Return the (x, y) coordinate for the center point of the cell that contains the specified text.  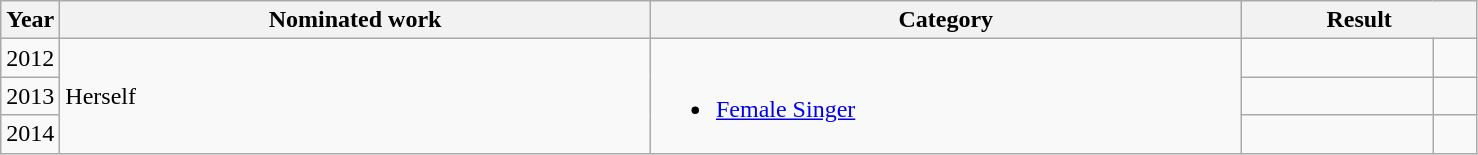
2013 (30, 96)
Herself (356, 96)
Category (946, 20)
Female Singer (946, 96)
Result (1359, 20)
Year (30, 20)
2012 (30, 58)
Nominated work (356, 20)
2014 (30, 134)
